Pinpoint the cell where the given text exists, returning its [X, Y] midpoint coordinate. 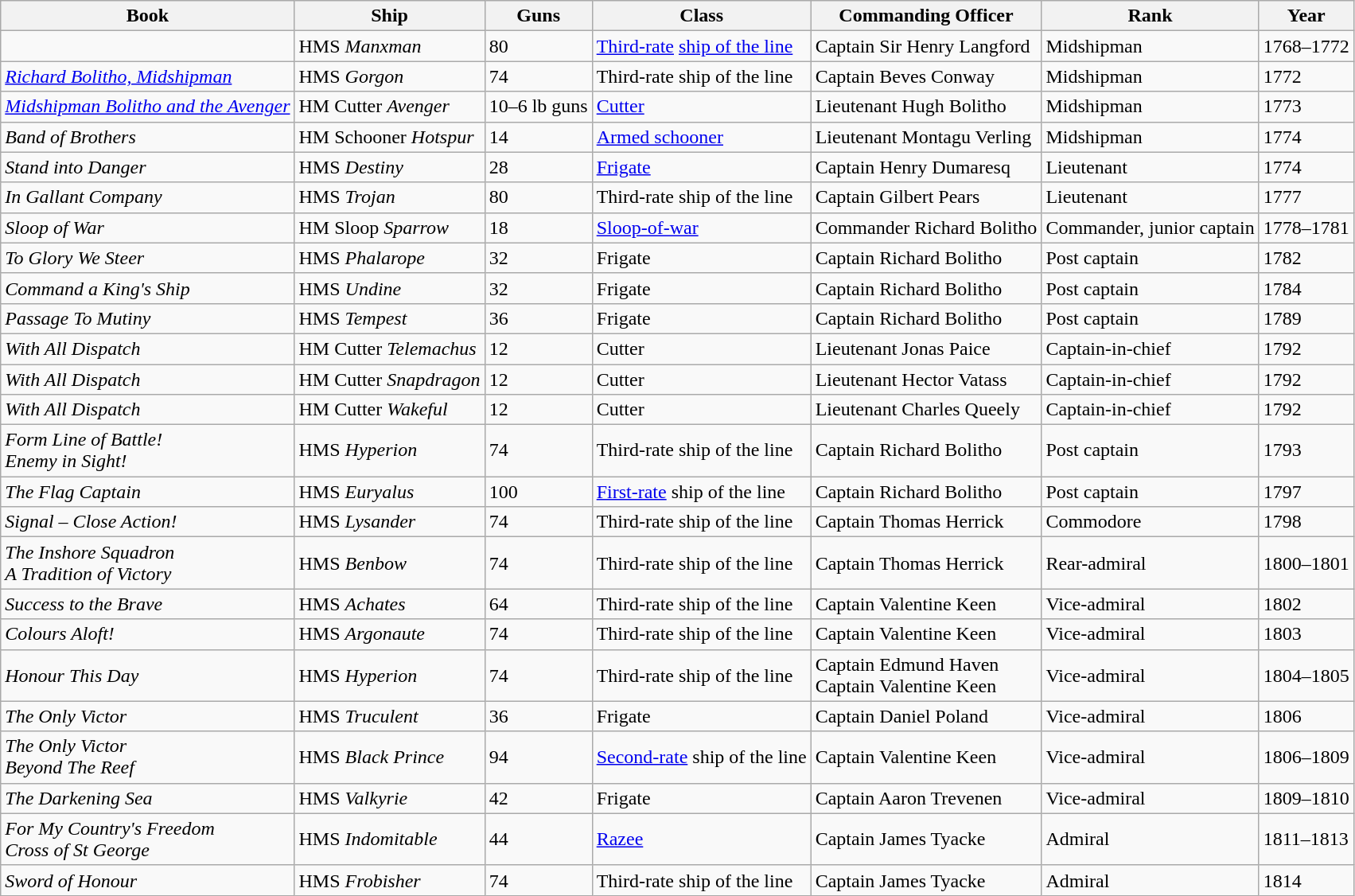
Rear-admiral [1151, 563]
HMS Trojan [390, 197]
Captain Beves Conway [926, 76]
For My Country's Freedom Cross of St George [148, 839]
To Glory We Steer [148, 258]
HM Sloop Sparrow [390, 228]
94 [538, 758]
Signal – Close Action! [148, 522]
The Only Victor Beyond The Reef [148, 758]
Lieutenant Montagu Verling [926, 137]
The Darkening Sea [148, 798]
Lieutenant Jonas Paice [926, 349]
Midshipman Bolitho and the Avenger [148, 107]
1793 [1306, 450]
Commander Richard Bolitho [926, 228]
HM Cutter Snapdragon [390, 380]
1777 [1306, 197]
Razee [702, 839]
Second-rate ship of the line [702, 758]
10–6 lb guns [538, 107]
Form Line of Battle! Enemy in Sight! [148, 450]
Command a King's Ship [148, 288]
In Gallant Company [148, 197]
1814 [1306, 880]
Sloop of War [148, 228]
1773 [1306, 107]
1804–1805 [1306, 675]
HMS Manxman [390, 46]
Band of Brothers [148, 137]
1806 [1306, 716]
Passage To Mutiny [148, 318]
1802 [1306, 604]
Class [702, 16]
Lieutenant Hugh Bolitho [926, 107]
HMS Benbow [390, 563]
Lieutenant Hector Vatass [926, 380]
Captain Henry Dumaresq [926, 167]
HMS Undine [390, 288]
Rank [1151, 16]
Commander, junior captain [1151, 228]
Honour This Day [148, 675]
28 [538, 167]
First-rate ship of the line [702, 492]
44 [538, 839]
The Only Victor [148, 716]
1797 [1306, 492]
HMS Lysander [390, 522]
HMS Tempest [390, 318]
HMS Euryalus [390, 492]
14 [538, 137]
Stand into Danger [148, 167]
Ship [390, 16]
42 [538, 798]
Captain Sir Henry Langford [926, 46]
Success to the Brave [148, 604]
1782 [1306, 258]
1772 [1306, 76]
1798 [1306, 522]
1811–1813 [1306, 839]
The Inshore Squadron A Tradition of Victory [148, 563]
Armed schooner [702, 137]
Richard Bolitho, Midshipman [148, 76]
HMS Truculent [390, 716]
64 [538, 604]
Captain Aaron Trevenen [926, 798]
Captain Gilbert Pears [926, 197]
HMS Achates [390, 604]
1800–1801 [1306, 563]
Commodore [1151, 522]
Year [1306, 16]
The Flag Captain [148, 492]
Book [148, 16]
HMS Phalarope [390, 258]
1778–1781 [1306, 228]
18 [538, 228]
Lieutenant Charles Queely [926, 410]
1768–1772 [1306, 46]
HM Cutter Wakeful [390, 410]
HMS Destiny [390, 167]
1789 [1306, 318]
Captain Edmund Haven Captain Valentine Keen [926, 675]
Sloop-of-war [702, 228]
Captain Daniel Poland [926, 716]
HMS Argonaute [390, 634]
HM Cutter Telemachus [390, 349]
HMS Black Prince [390, 758]
1803 [1306, 634]
HMS Indomitable [390, 839]
Sword of Honour [148, 880]
1809–1810 [1306, 798]
1784 [1306, 288]
Commanding Officer [926, 16]
HMS Gorgon [390, 76]
HM Schooner Hotspur [390, 137]
1806–1809 [1306, 758]
Colours Aloft! [148, 634]
Guns [538, 16]
HMS Frobisher [390, 880]
100 [538, 492]
HMS Valkyrie [390, 798]
HM Cutter Avenger [390, 107]
